Scan for the cell matching the given text and deliver its [x, y] coordinate at center. 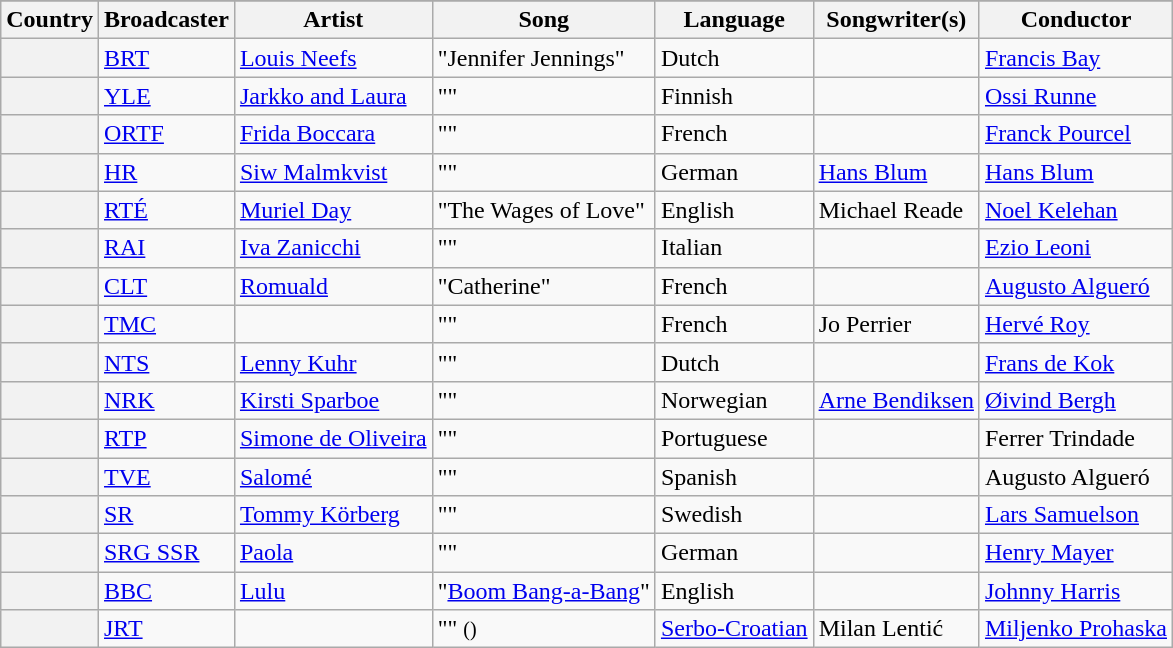
YLE [166, 96]
NTS [166, 362]
Francis Bay [1076, 58]
Noel Kelehan [1076, 210]
RTP [166, 438]
Norwegian [734, 400]
Henry Mayer [1076, 553]
Conductor [1076, 20]
Finnish [734, 96]
Salomé [333, 477]
Iva Zanicchi [333, 248]
Johnny Harris [1076, 591]
TMC [166, 324]
Serbo-Croatian [734, 629]
HR [166, 172]
Michael Reade [896, 210]
SRG SSR [166, 553]
RAI [166, 248]
Hervé Roy [1076, 324]
Jarkko and Laura [333, 96]
Muriel Day [333, 210]
"Boom Bang-a-Bang" [544, 591]
Frida Boccara [333, 134]
Portuguese [734, 438]
BBC [166, 591]
Arne Bendiksen [896, 400]
Louis Neefs [333, 58]
TVE [166, 477]
Lenny Kuhr [333, 362]
Simone de Oliveira [333, 438]
Miljenko Prohaska [1076, 629]
Songwriter(s) [896, 20]
Kirsti Sparboe [333, 400]
"Catherine" [544, 286]
Country [50, 20]
NRK [166, 400]
Paola [333, 553]
Franck Pourcel [1076, 134]
Lars Samuelson [1076, 515]
JRT [166, 629]
Tommy Körberg [333, 515]
Italian [734, 248]
"" () [544, 629]
Øivind Bergh [1076, 400]
Swedish [734, 515]
Spanish [734, 477]
Ferrer Trindade [1076, 438]
CLT [166, 286]
ORTF [166, 134]
Ossi Runne [1076, 96]
Ezio Leoni [1076, 248]
SR [166, 515]
Artist [333, 20]
"The Wages of Love" [544, 210]
Lulu [333, 591]
BRT [166, 58]
"Jennifer Jennings" [544, 58]
Jo Perrier [896, 324]
Romuald [333, 286]
Broadcaster [166, 20]
RTÉ [166, 210]
Song [544, 20]
Siw Malmkvist [333, 172]
Milan Lentić [896, 629]
Frans de Kok [1076, 362]
Language [734, 20]
